Find where the given text appears and provide that cell's center as (X, Y) coordinate. 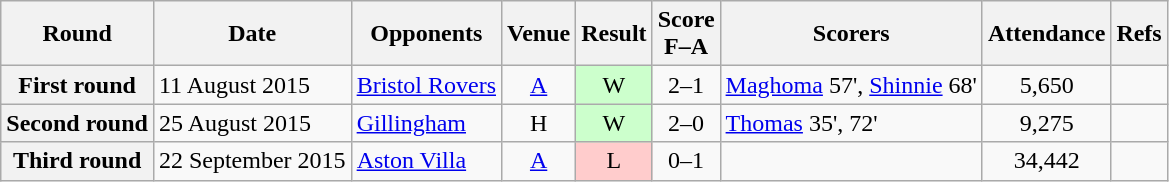
ScoreF–A (686, 34)
2–1 (686, 85)
25 August 2015 (252, 123)
9,275 (1046, 123)
Result (614, 34)
Venue (539, 34)
Date (252, 34)
Third round (78, 161)
Attendance (1046, 34)
34,442 (1046, 161)
Opponents (426, 34)
L (614, 161)
First round (78, 85)
Refs (1139, 34)
Maghoma 57', Shinnie 68' (851, 85)
2–0 (686, 123)
Gillingham (426, 123)
Second round (78, 123)
Aston Villa (426, 161)
11 August 2015 (252, 85)
H (539, 123)
0–1 (686, 161)
22 September 2015 (252, 161)
Bristol Rovers (426, 85)
5,650 (1046, 85)
Round (78, 34)
Thomas 35', 72' (851, 123)
Scorers (851, 34)
